Return the [X, Y] coordinate for the center point of the cell that contains the specified text.  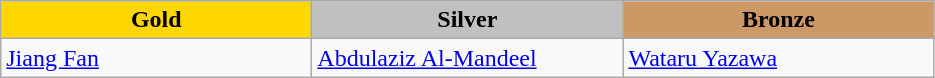
Silver [468, 20]
Wataru Yazawa [778, 58]
Gold [156, 20]
Jiang Fan [156, 58]
Abdulaziz Al-Mandeel [468, 58]
Bronze [778, 20]
